Identify which cell holds the provided text, then report its [X, Y] central coordinate. 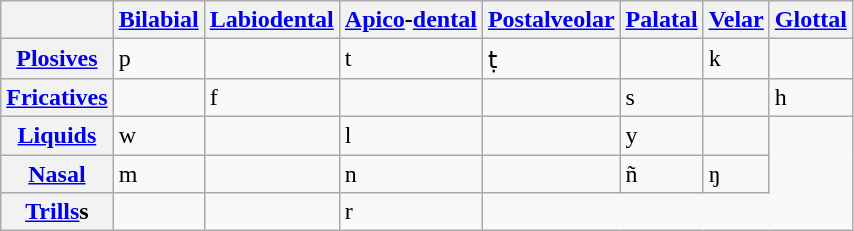
t [410, 59]
Postalveolar [551, 20]
Trillss [57, 212]
y [662, 135]
h [810, 97]
r [410, 212]
Plosives [57, 59]
Labiodental [272, 20]
p [158, 59]
ŋ [736, 173]
ṭ [551, 59]
Palatal [662, 20]
n [410, 173]
f [272, 97]
Glottal [810, 20]
l [410, 135]
Bilabial [158, 20]
Liquids [57, 135]
Velar [736, 20]
k [736, 59]
Nasal [57, 173]
Apico-dental [410, 20]
s [662, 97]
m [158, 173]
ñ [662, 173]
Fricatives [57, 97]
w [158, 135]
